Find where the given text appears and provide that cell's center as (x, y) coordinate. 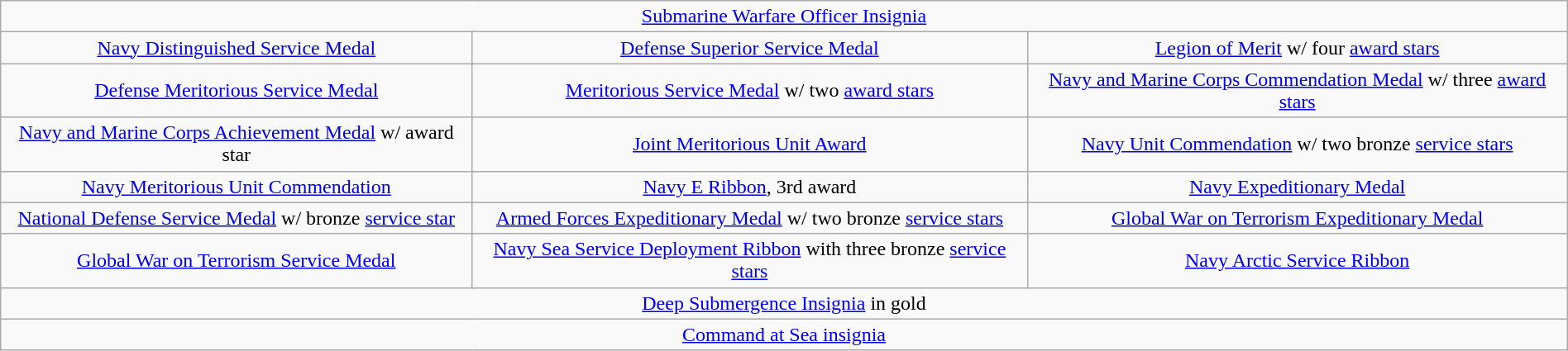
Command at Sea insignia (784, 334)
Deep Submergence Insignia in gold (784, 303)
Meritorious Service Medal w/ two award stars (749, 91)
Navy and Marine Corps Achievement Medal w/ award star (237, 144)
Navy E Ribbon, 3rd award (749, 187)
Legion of Merit w/ four award stars (1297, 48)
Submarine Warfare Officer Insignia (784, 17)
Navy Unit Commendation w/ two bronze service stars (1297, 144)
Navy Expeditionary Medal (1297, 187)
Navy and Marine Corps Commendation Medal w/ three award stars (1297, 91)
Global War on Terrorism Expeditionary Medal (1297, 218)
Navy Distinguished Service Medal (237, 48)
Defense Superior Service Medal (749, 48)
National Defense Service Medal w/ bronze service star (237, 218)
Global War on Terrorism Service Medal (237, 261)
Joint Meritorious Unit Award (749, 144)
Armed Forces Expeditionary Medal w/ two bronze service stars (749, 218)
Navy Sea Service Deployment Ribbon with three bronze service stars (749, 261)
Defense Meritorious Service Medal (237, 91)
Navy Meritorious Unit Commendation (237, 187)
Navy Arctic Service Ribbon (1297, 261)
